From the cell containing the given text, extract its center point as (X, Y) coordinate. 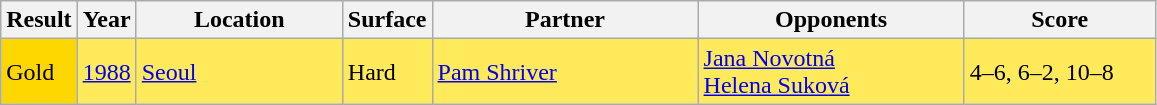
Gold (39, 72)
4–6, 6–2, 10–8 (1060, 72)
Location (239, 20)
Jana Novotná Helena Suková (831, 72)
Pam Shriver (565, 72)
Result (39, 20)
1988 (106, 72)
Opponents (831, 20)
Seoul (239, 72)
Year (106, 20)
Surface (387, 20)
Partner (565, 20)
Score (1060, 20)
Hard (387, 72)
